Find where the given text appears and provide that cell's center as (x, y) coordinate. 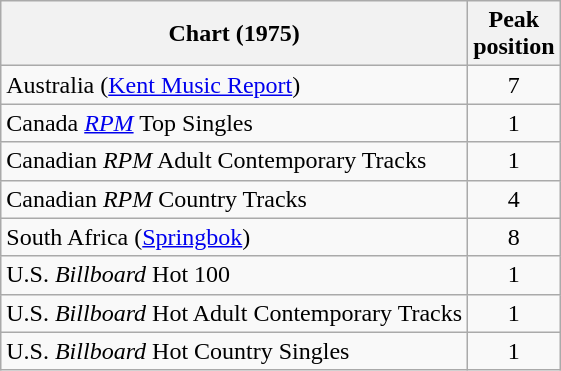
Canada RPM Top Singles (234, 123)
Canadian RPM Country Tracks (234, 199)
Canadian RPM Adult Contemporary Tracks (234, 161)
Australia (Kent Music Report) (234, 85)
U.S. Billboard Hot 100 (234, 275)
U.S. Billboard Hot Country Singles (234, 351)
7 (514, 85)
Chart (1975) (234, 34)
U.S. Billboard Hot Adult Contemporary Tracks (234, 313)
8 (514, 237)
Peakposition (514, 34)
South Africa (Springbok) (234, 237)
4 (514, 199)
